Determine the (x, y) coordinate at the center of the cell enclosing the given text.  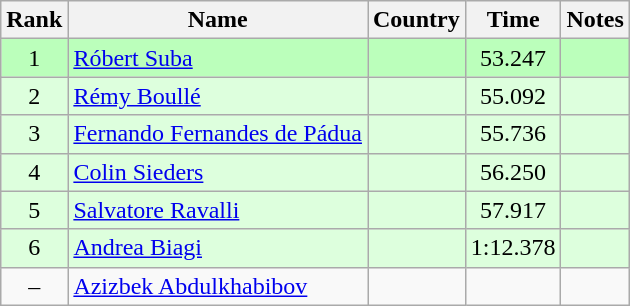
Salvatore Ravalli (218, 210)
Time (513, 20)
Colin Sieders (218, 172)
53.247 (513, 58)
55.092 (513, 96)
Notes (595, 20)
6 (34, 248)
57.917 (513, 210)
4 (34, 172)
Azizbek Abdulkhabibov (218, 286)
Rémy Boullé (218, 96)
Róbert Suba (218, 58)
Andrea Biagi (218, 248)
1 (34, 58)
1:12.378 (513, 248)
Rank (34, 20)
Fernando Fernandes de Pádua (218, 134)
Name (218, 20)
– (34, 286)
3 (34, 134)
56.250 (513, 172)
55.736 (513, 134)
Country (417, 20)
5 (34, 210)
2 (34, 96)
